Search for the cell housing the specified text and yield its (x, y) center coordinate. 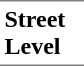
Street Level (42, 33)
